From the cell containing the given text, extract its center point as (X, Y) coordinate. 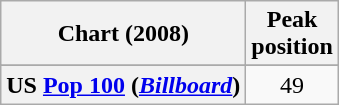
49 (292, 85)
Chart (2008) (124, 34)
Peakposition (292, 34)
US Pop 100 (Billboard) (124, 85)
